Output the [X, Y] coordinate of the center of the cell containing the given text.  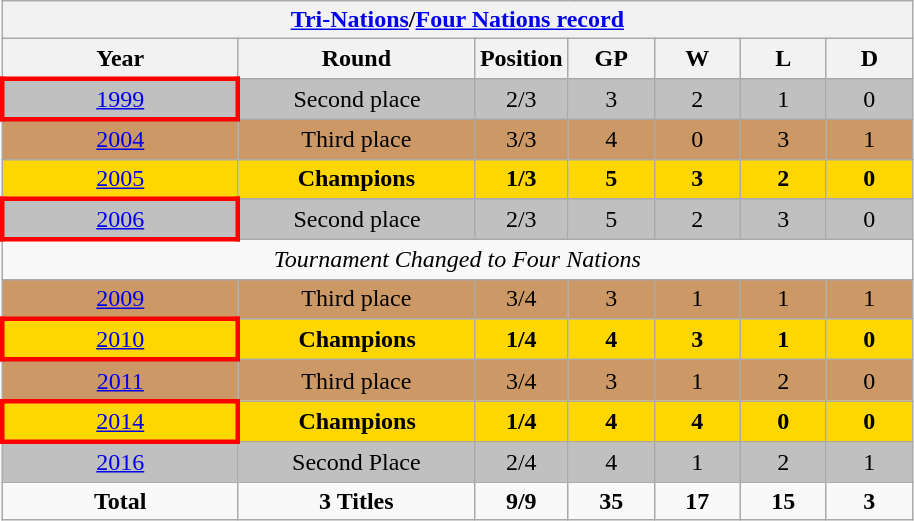
W [697, 59]
1999 [120, 98]
Second Place [356, 462]
L [783, 59]
2/4 [521, 462]
2010 [120, 340]
2009 [120, 299]
2016 [120, 462]
2011 [120, 380]
1/3 [521, 179]
15 [783, 501]
D [869, 59]
Year [120, 59]
17 [697, 501]
9/9 [521, 501]
2005 [120, 179]
Position [521, 59]
3/3 [521, 139]
Total [120, 501]
2004 [120, 139]
Tri-Nations/Four Nations record [457, 20]
35 [611, 501]
Tournament Changed to Four Nations [457, 260]
3 Titles [356, 501]
GP [611, 59]
2014 [120, 422]
2006 [120, 220]
Round [356, 59]
